For the text-containing cell, return its midpoint in [X, Y] coordinate format. 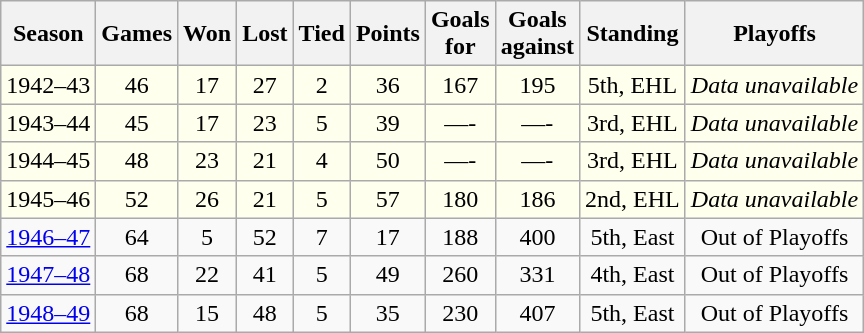
22 [208, 275]
57 [388, 199]
Goalsagainst [537, 34]
1942–43 [48, 85]
46 [137, 85]
35 [388, 313]
1945–46 [48, 199]
Points [388, 34]
230 [460, 313]
4th, East [633, 275]
41 [265, 275]
2 [322, 85]
260 [460, 275]
Playoffs [774, 34]
331 [537, 275]
1946–47 [48, 237]
50 [388, 161]
186 [537, 199]
180 [460, 199]
2nd, EHL [633, 199]
64 [137, 237]
36 [388, 85]
400 [537, 237]
Season [48, 34]
7 [322, 237]
Won [208, 34]
4 [322, 161]
1947–48 [48, 275]
Games [137, 34]
15 [208, 313]
Lost [265, 34]
26 [208, 199]
167 [460, 85]
45 [137, 123]
Tied [322, 34]
1948–49 [48, 313]
407 [537, 313]
188 [460, 237]
Standing [633, 34]
39 [388, 123]
5th, EHL [633, 85]
1944–45 [48, 161]
27 [265, 85]
Goalsfor [460, 34]
195 [537, 85]
1943–44 [48, 123]
49 [388, 275]
